Search for the cell housing the specified text and yield its (X, Y) center coordinate. 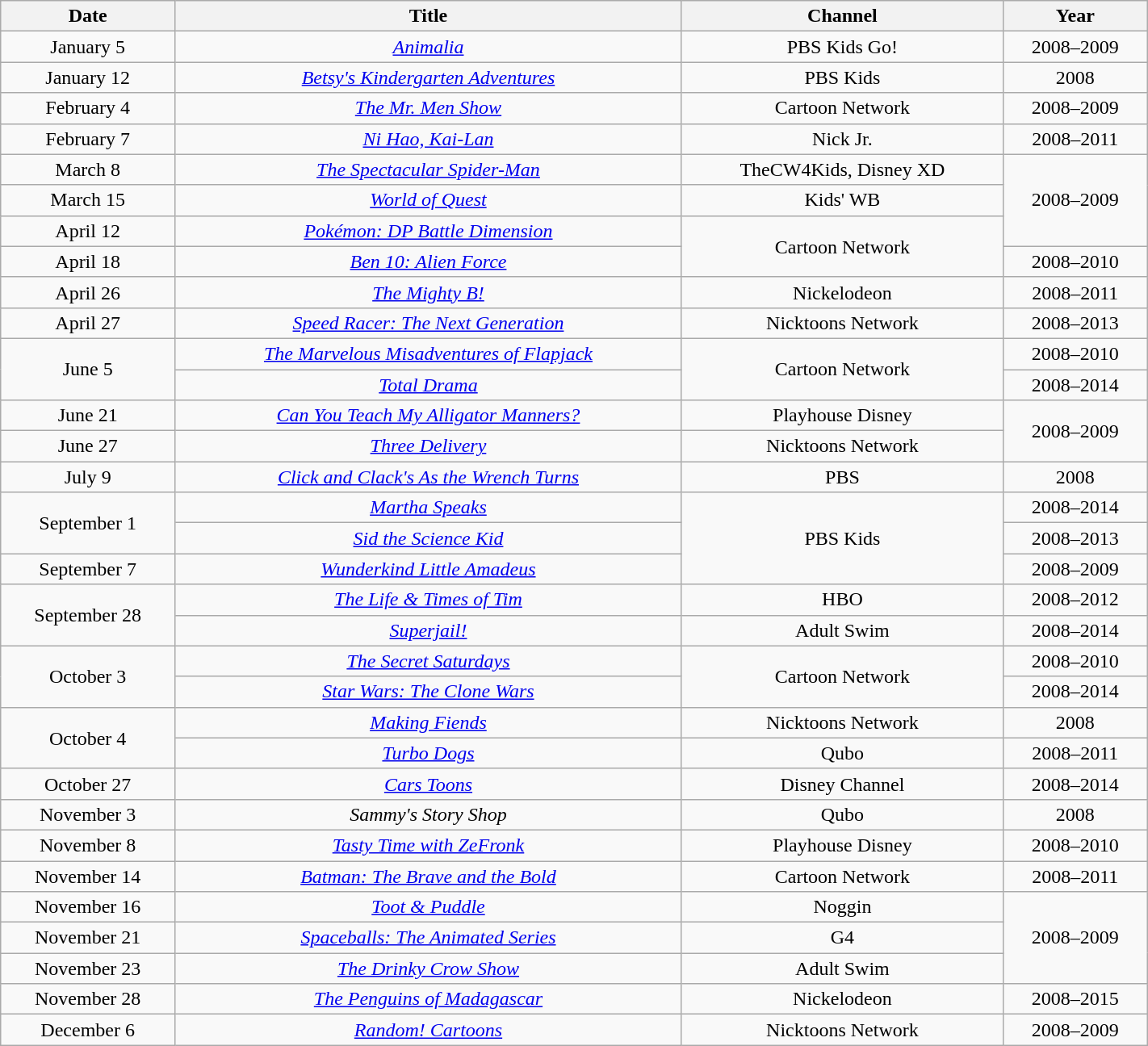
2008–2015 (1075, 999)
November 3 (88, 814)
June 27 (88, 446)
November 21 (88, 938)
Spaceballs: The Animated Series (429, 938)
Total Drama (429, 385)
October 3 (88, 676)
Batman: The Brave and the Bold (429, 876)
November 16 (88, 907)
February 7 (88, 139)
December 6 (88, 1030)
Tasty Time with ZeFronk (429, 845)
Title (429, 16)
July 9 (88, 477)
The Penguins of Madagascar (429, 999)
October 4 (88, 738)
Can You Teach My Alligator Manners? (429, 416)
November 28 (88, 999)
March 15 (88, 200)
Wunderkind Little Amadeus (429, 569)
April 18 (88, 261)
G4 (842, 938)
November 8 (88, 845)
June 5 (88, 369)
Click and Clack's As the Wrench Turns (429, 477)
Superjail! (429, 630)
September 7 (88, 569)
Star Wars: The Clone Wars (429, 692)
Animalia (429, 47)
September 1 (88, 523)
September 28 (88, 615)
Pokémon: DP Battle Dimension (429, 231)
October 27 (88, 784)
November 23 (88, 969)
January 12 (88, 77)
March 8 (88, 169)
The Spectacular Spider-Man (429, 169)
November 14 (88, 876)
Disney Channel (842, 784)
Channel (842, 16)
The Mr. Men Show (429, 108)
Year (1075, 16)
The Secret Saturdays (429, 661)
2008–2012 (1075, 600)
Sammy's Story Shop (429, 814)
Kids' WB (842, 200)
The Life & Times of Tim (429, 600)
January 5 (88, 47)
Toot & Puddle (429, 907)
February 4 (88, 108)
Nick Jr. (842, 139)
Sid the Science Kid (429, 538)
Date (88, 16)
The Marvelous Misadventures of Flapjack (429, 354)
Random! Cartoons (429, 1030)
Noggin (842, 907)
The Drinky Crow Show (429, 969)
June 21 (88, 416)
Betsy's Kindergarten Adventures (429, 77)
World of Quest (429, 200)
Three Delivery (429, 446)
The Mighty B! (429, 292)
Ni Hao, Kai-Lan (429, 139)
Speed Racer: The Next Generation (429, 323)
Ben 10: Alien Force (429, 261)
Turbo Dogs (429, 753)
PBS (842, 477)
PBS Kids Go! (842, 47)
Making Fiends (429, 722)
Cars Toons (429, 784)
HBO (842, 600)
Martha Speaks (429, 508)
April 26 (88, 292)
TheCW4Kids, Disney XD (842, 169)
April 12 (88, 231)
April 27 (88, 323)
